Detect which cell encompasses the target text, then output its [X, Y] center coordinate. 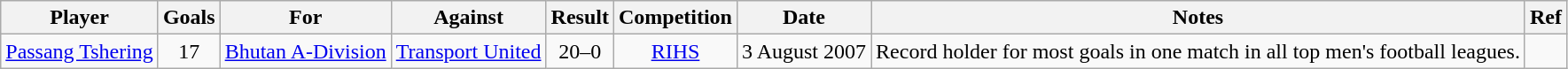
Record holder for most goals in one match in all top men's football leagues. [1198, 51]
Notes [1198, 18]
Passang Tshering [80, 51]
20–0 [580, 51]
Competition [675, 18]
Goals [189, 18]
RIHS [675, 51]
Date [803, 18]
Bhutan A-Division [305, 51]
Transport United [468, 51]
Result [580, 18]
3 August 2007 [803, 51]
Player [80, 18]
17 [189, 51]
Against [468, 18]
Ref [1546, 18]
For [305, 18]
